For the text-containing cell, return its midpoint in (x, y) coordinate format. 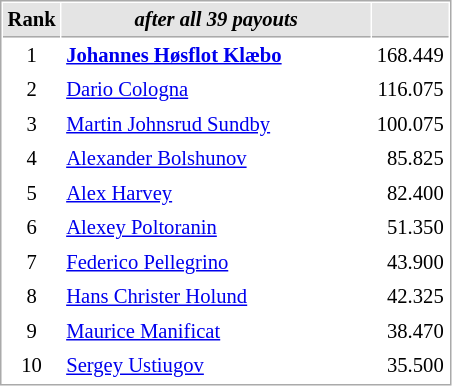
5 (32, 194)
7 (32, 262)
38.470 (410, 332)
116.075 (410, 90)
Alexander Bolshunov (216, 158)
168.449 (410, 56)
42.325 (410, 296)
Hans Christer Holund (216, 296)
43.900 (410, 262)
Alexey Poltoranin (216, 228)
8 (32, 296)
51.350 (410, 228)
6 (32, 228)
Rank (32, 20)
Alex Harvey (216, 194)
85.825 (410, 158)
1 (32, 56)
2 (32, 90)
3 (32, 124)
Martin Johnsrud Sundby (216, 124)
Federico Pellegrino (216, 262)
100.075 (410, 124)
Dario Cologna (216, 90)
Johannes Høsflot Klæbo (216, 56)
Sergey Ustiugov (216, 366)
82.400 (410, 194)
after all 39 payouts (216, 20)
10 (32, 366)
Maurice Manificat (216, 332)
9 (32, 332)
4 (32, 158)
35.500 (410, 366)
